Identify which cell holds the provided text, then report its [X, Y] central coordinate. 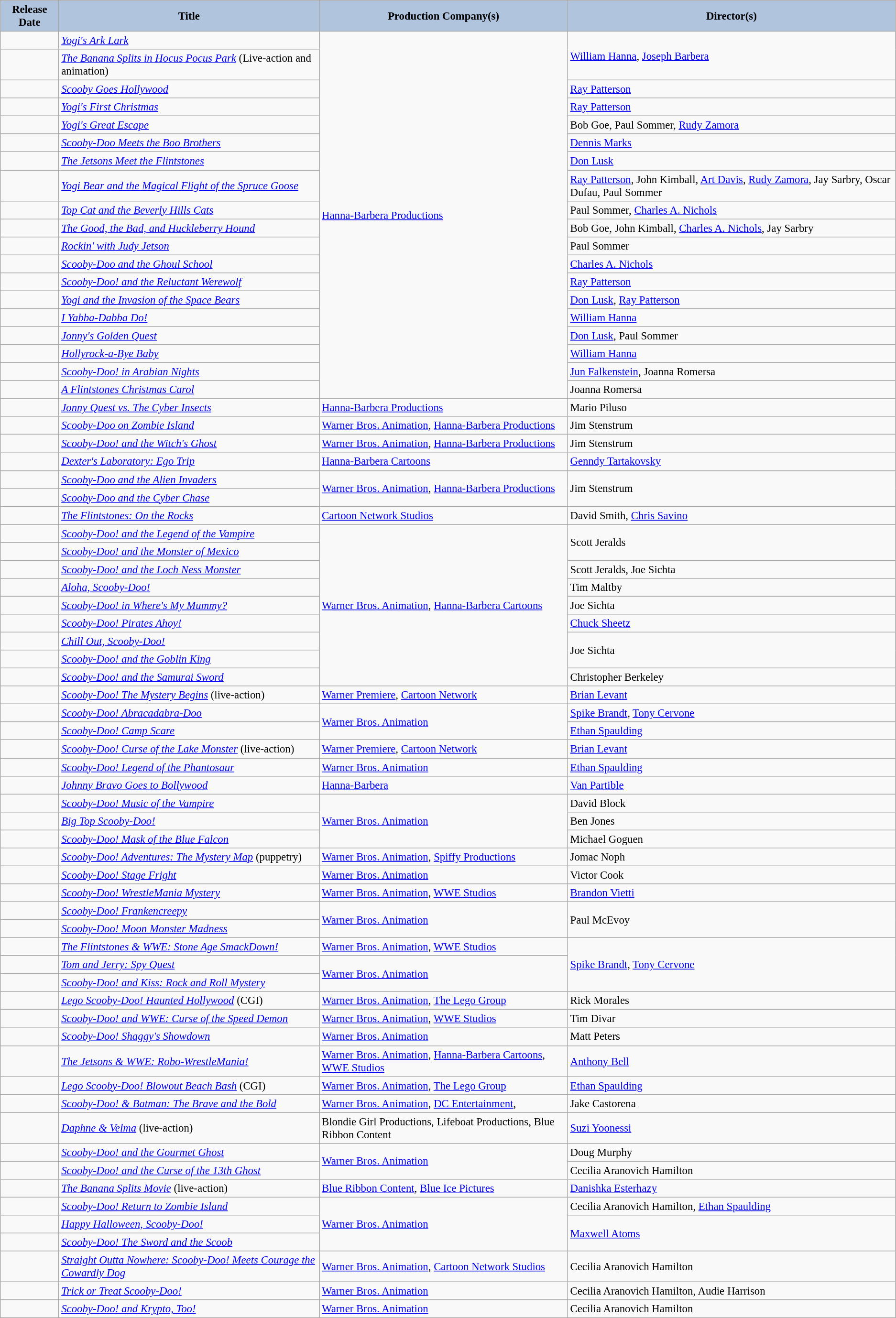
Scooby-Doo! Legend of the Phantosaur [189, 767]
Scooby-Doo! Pirates Ahoy! [189, 623]
Yogi's Great Escape [189, 125]
Scott Jeralds [732, 542]
Mario Piluso [732, 408]
Trick or Treat Scooby-Doo! [189, 1291]
Scooby Goes Hollywood [189, 89]
Release Date [30, 16]
Scooby-Doo! Frankencreepy [189, 911]
Scooby-Doo and the Cyber Chase [189, 498]
The Banana Splits in Hocus Pocus Park (Live-action and animation) [189, 65]
William Hanna, Joseph Barbera [732, 56]
Happy Halloween, Scooby-Doo! [189, 1224]
Warner Bros. Animation, Spiffy Productions [444, 857]
Scooby-Doo! and Kiss: Rock and Roll Mystery [189, 983]
Aloha, Scooby-Doo! [189, 588]
Hanna-Barbera [444, 785]
Scooby-Doo! Camp Scare [189, 731]
Warner Bros. Animation, Hanna-Barbera Cartoons [444, 605]
The Flintstones: On the Rocks [189, 515]
Production Company(s) [444, 16]
Maxwell Atoms [732, 1233]
Christopher Berkeley [732, 677]
Scooby-Doo and the Ghoul School [189, 264]
Scooby-Doo on Zombie Island [189, 425]
Scooby-Doo Meets the Boo Brothers [189, 143]
Daphne & Velma (live-action) [189, 1128]
Matt Peters [732, 1037]
Scooby-Doo! Adventures: The Mystery Map (puppetry) [189, 857]
Blue Ribbon Content, Blue Ice Pictures [444, 1188]
The Good, the Bad, and Huckleberry Hound [189, 228]
Tim Divar [732, 1019]
Scott Jeralds, Joe Sichta [732, 569]
Scooby-Doo! and the Gourmet Ghost [189, 1153]
Doug Murphy [732, 1153]
Yogi's Ark Lark [189, 41]
The Banana Splits Movie (live-action) [189, 1188]
Bob Goe, John Kimball, Charles A. Nichols, Jay Sarbry [732, 228]
Brandon Vietti [732, 893]
Bob Goe, Paul Sommer, Rudy Zamora [732, 125]
Scooby-Doo! Moon Monster Madness [189, 929]
Scooby-Doo! Stage Fright [189, 875]
Scooby-Doo! & Batman: The Brave and the Bold [189, 1103]
Jun Falkenstein, Joanna Romersa [732, 372]
Dennis Marks [732, 143]
Scooby-Doo! The Sword and the Scoob [189, 1242]
Joanna Romersa [732, 390]
Anthony Bell [732, 1061]
Don Lusk, Paul Sommer [732, 336]
Johnny Bravo Goes to Bollywood [189, 785]
Ray Patterson, John Kimball, Art Davis, Rudy Zamora, Jay Sarbry, Oscar Dufau, Paul Sommer [732, 185]
Suzi Yoonessi [732, 1128]
Scooby-Doo! and the Samurai Sword [189, 677]
Tim Maltby [732, 588]
Ben Jones [732, 821]
Big Top Scooby-Doo! [189, 821]
Warner Bros. Animation, Cartoon Network Studios [444, 1267]
Danishka Esterhazy [732, 1188]
Warner Bros. Animation, Hanna-Barbera Cartoons, WWE Studios [444, 1061]
Dexter's Laboratory: Ego Trip [189, 462]
Scooby-Doo! Curse of the Lake Monster (live-action) [189, 749]
Straight Outta Nowhere: Scooby-Doo! Meets Courage the Cowardly Dog [189, 1267]
Scooby-Doo! in Arabian Nights [189, 372]
Don Lusk [732, 161]
Van Partible [732, 785]
Scooby-Doo! and the Witch's Ghost [189, 444]
The Jetsons Meet the Flintstones [189, 161]
A Flintstones Christmas Carol [189, 390]
Lego Scooby-Doo! Haunted Hollywood (CGI) [189, 1001]
Scooby-Doo! in Where's My Mummy? [189, 605]
Cecilia Aranovich Hamilton, Audie Harrison [732, 1291]
Scooby-Doo! Abracadabra-Doo [189, 713]
Yogi Bear and the Magical Flight of the Spruce Goose [189, 185]
Lego Scooby-Doo! Blowout Beach Bash (CGI) [189, 1086]
Paul Sommer [732, 246]
Cartoon Network Studios [444, 515]
The Flintstones & WWE: Stone Age SmackDown! [189, 947]
Scooby-Doo! Shaggy's Showdown [189, 1037]
Genndy Tartakovsky [732, 462]
Warner Bros. Animation, DC Entertainment, [444, 1103]
Scooby-Doo! and the Reluctant Werewolf [189, 282]
Scooby-Doo! The Mystery Begins (live-action) [189, 695]
Director(s) [732, 16]
Scooby-Doo! and the Legend of the Vampire [189, 534]
Scooby-Doo! and the Curse of the 13th Ghost [189, 1170]
Hanna-Barbera Cartoons [444, 462]
Scooby-Doo! Mask of the Blue Falcon [189, 839]
Yogi and the Invasion of the Space Bears [189, 300]
Yogi's First Christmas [189, 107]
Title [189, 16]
David Block [732, 803]
Scooby-Doo! and the Loch Ness Monster [189, 569]
Chuck Sheetz [732, 623]
Don Lusk, Ray Patterson [732, 300]
Scooby-Doo and the Alien Invaders [189, 479]
Scooby-Doo! WrestleMania Mystery [189, 893]
Scooby-Doo! and the Goblin King [189, 659]
Michael Goguen [732, 839]
Chill Out, Scooby-Doo! [189, 642]
David Smith, Chris Savino [732, 515]
I Yabba-Dabba Do! [189, 318]
Jake Castorena [732, 1103]
Charles A. Nichols [732, 264]
Scooby-Doo! Return to Zombie Island [189, 1206]
Rick Morales [732, 1001]
Hollyrock-a-Bye Baby [189, 354]
Blondie Girl Productions, Lifeboat Productions, Blue Ribbon Content [444, 1128]
Paul Sommer, Charles A. Nichols [732, 210]
Jomac Noph [732, 857]
Top Cat and the Beverly Hills Cats [189, 210]
The Jetsons & WWE: Robo-WrestleMania! [189, 1061]
Jonny Quest vs. The Cyber Insects [189, 408]
Tom and Jerry: Spy Quest [189, 965]
Scooby-Doo! Music of the Vampire [189, 803]
Scooby-Doo! and Krypto, Too! [189, 1309]
Rockin' with Judy Jetson [189, 246]
Cecilia Aranovich Hamilton, Ethan Spaulding [732, 1206]
Jonny's Golden Quest [189, 336]
Paul McEvoy [732, 920]
Scooby-Doo! and the Monster of Mexico [189, 552]
Scooby-Doo! and WWE: Curse of the Speed Demon [189, 1019]
Victor Cook [732, 875]
